Detect which cell encompasses the target text, then output its (x, y) center coordinate. 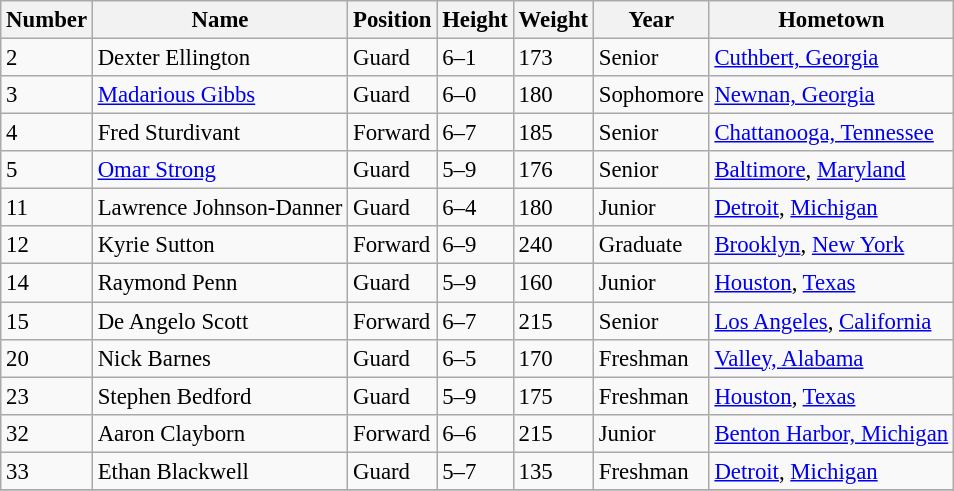
23 (47, 396)
6–5 (475, 358)
175 (553, 396)
Newnan, Georgia (831, 95)
Chattanooga, Tennessee (831, 133)
20 (47, 358)
173 (553, 58)
3 (47, 95)
14 (47, 283)
Name (220, 20)
Benton Harbor, Michigan (831, 433)
Los Angeles, California (831, 321)
6–1 (475, 58)
6–4 (475, 208)
Position (392, 20)
Stephen Bedford (220, 396)
32 (47, 433)
Baltimore, Maryland (831, 170)
135 (553, 471)
Raymond Penn (220, 283)
Cuthbert, Georgia (831, 58)
Ethan Blackwell (220, 471)
6–9 (475, 245)
11 (47, 208)
Dexter Ellington (220, 58)
Graduate (651, 245)
2 (47, 58)
Omar Strong (220, 170)
Hometown (831, 20)
160 (553, 283)
Number (47, 20)
6–0 (475, 95)
Kyrie Sutton (220, 245)
Year (651, 20)
4 (47, 133)
Valley, Alabama (831, 358)
Aaron Clayborn (220, 433)
170 (553, 358)
176 (553, 170)
12 (47, 245)
33 (47, 471)
De Angelo Scott (220, 321)
Fred Sturdivant (220, 133)
Brooklyn, New York (831, 245)
15 (47, 321)
Nick Barnes (220, 358)
Height (475, 20)
240 (553, 245)
Weight (553, 20)
5 (47, 170)
Sophomore (651, 95)
Madarious Gibbs (220, 95)
185 (553, 133)
5–7 (475, 471)
6–6 (475, 433)
Lawrence Johnson-Danner (220, 208)
